Detect which cell encompasses the target text, then output its (X, Y) center coordinate. 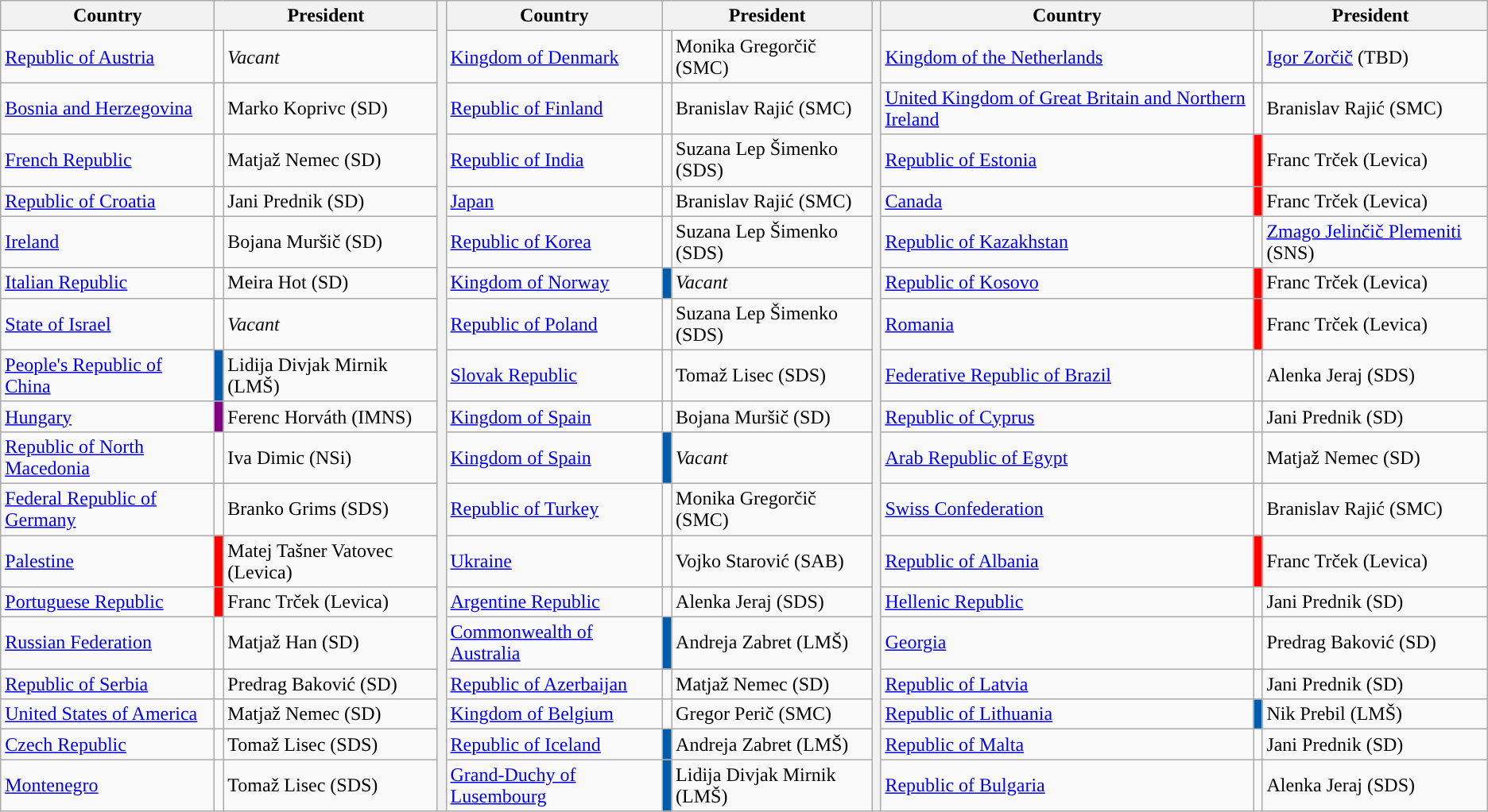
Argentine Republic (555, 602)
Hellenic Republic (1067, 602)
State of Israel (108, 324)
Kingdom of Denmark (555, 57)
Slovak Republic (555, 375)
Marko Koprivc (SD) (331, 108)
Republic of Bulgaria (1067, 785)
Portuguese Republic (108, 602)
Republic of North Macedonia (108, 458)
Federal Republic of Germany (108, 508)
Republic of Latvia (1067, 684)
Republic of Kazakhstan (1067, 242)
Romania (1067, 324)
Commonwealth of Australia (555, 644)
Zmago Jelinčič Plemeniti (SNS) (1375, 242)
French Republic (108, 160)
Nik Prebil (LMŠ) (1375, 714)
Grand-Duchy of Lusembourg (555, 785)
Italian Republic (108, 283)
Branko Grims (SDS) (331, 508)
Republic of Cyprus (1067, 416)
Czech Republic (108, 744)
Montenegro (108, 785)
Republic of Albania (1067, 561)
Iva Dimic (NSi) (331, 458)
Vojko Starović (SAB) (772, 561)
Republic of Lithuania (1067, 714)
Russian Federation (108, 644)
Palestine (108, 561)
United Kingdom of Great Britain and Northern Ireland (1067, 108)
Republic of Finland (555, 108)
Republic of Croatia (108, 201)
Japan (555, 201)
Canada (1067, 201)
Republic of Iceland (555, 744)
Republic of Kosovo (1067, 283)
Republic of Serbia (108, 684)
Georgia (1067, 644)
Swiss Confederation (1067, 508)
Matej Tašner Vatovec (Levica) (331, 561)
Ferenc Horváth (IMNS) (331, 416)
Kingdom of Belgium (555, 714)
Republic of Poland (555, 324)
Republic of Turkey (555, 508)
Kingdom of the Netherlands (1067, 57)
Republic of Austria (108, 57)
Republic of Korea (555, 242)
United States of America (108, 714)
Hungary (108, 416)
Arab Republic of Egypt (1067, 458)
Meira Hot (SD) (331, 283)
Republic of Malta (1067, 744)
Matjaž Han (SD) (331, 644)
Ireland (108, 242)
Republic of Azerbaijan (555, 684)
Ukraine (555, 561)
Republic of India (555, 160)
Federative Republic of Brazil (1067, 375)
Gregor Perič (SMC) (772, 714)
Republic of Estonia (1067, 160)
Igor Zorčič (TBD) (1375, 57)
People's Republic of China (108, 375)
Bosnia and Herzegovina (108, 108)
Kingdom of Norway (555, 283)
